Extract the [x, y] coordinate from the center of the cell holding the provided text.  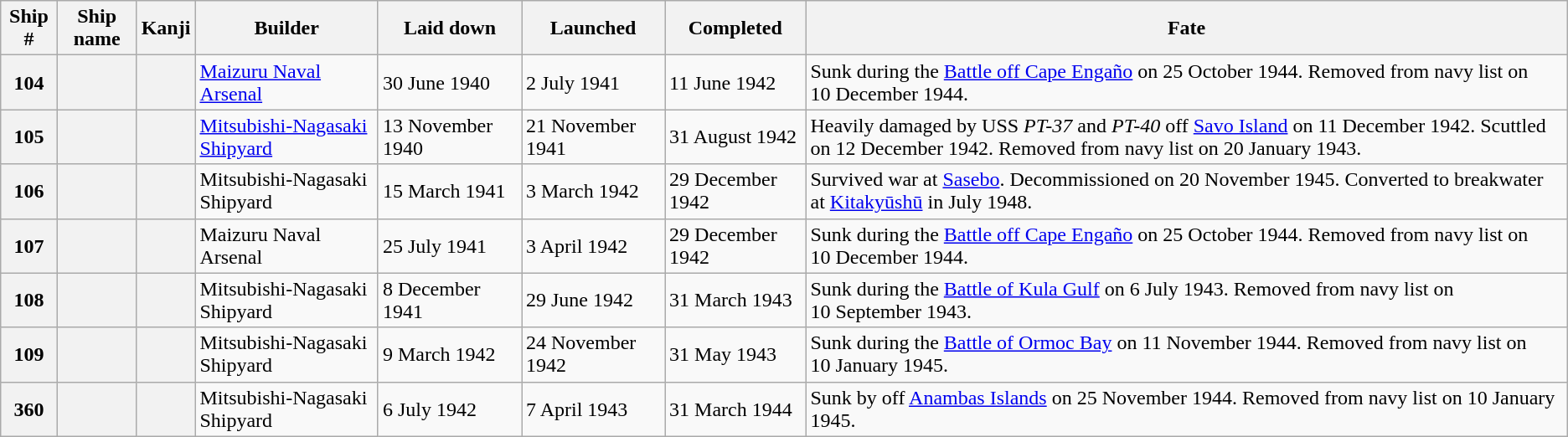
108 [28, 300]
24 November 1942 [593, 355]
3 March 1942 [593, 191]
106 [28, 191]
8 December 1941 [449, 300]
Heavily damaged by USS PT-37 and PT-40 off Savo Island on 11 December 1942. Scuttled on 12 December 1942. Removed from navy list on 20 January 1943. [1186, 137]
30 June 1940 [449, 82]
13 November 1940 [449, 137]
21 November 1941 [593, 137]
29 June 1942 [593, 300]
109 [28, 355]
15 March 1941 [449, 191]
6 July 1942 [449, 409]
9 March 1942 [449, 355]
Ship # [28, 28]
Launched [593, 28]
31 March 1944 [735, 409]
2 July 1941 [593, 82]
Laid down [449, 28]
Kanji [166, 28]
360 [28, 409]
25 July 1941 [449, 246]
31 August 1942 [735, 137]
Ship name [97, 28]
7 April 1943 [593, 409]
Builder [286, 28]
Survived war at Sasebo. Decommissioned on 20 November 1945. Converted to breakwater at Kitakyūshū in July 1948. [1186, 191]
3 April 1942 [593, 246]
105 [28, 137]
31 May 1943 [735, 355]
Sunk during the Battle of Ormoc Bay on 11 November 1944. Removed from navy list on 10 January 1945. [1186, 355]
Completed [735, 28]
Sunk during the Battle of Kula Gulf on 6 July 1943. Removed from navy list on 10 September 1943. [1186, 300]
31 March 1943 [735, 300]
Fate [1186, 28]
Sunk by off Anambas Islands on 25 November 1944. Removed from navy list on 10 January 1945. [1186, 409]
11 June 1942 [735, 82]
104 [28, 82]
107 [28, 246]
